Identify which cell holds the provided text, then report its [x, y] central coordinate. 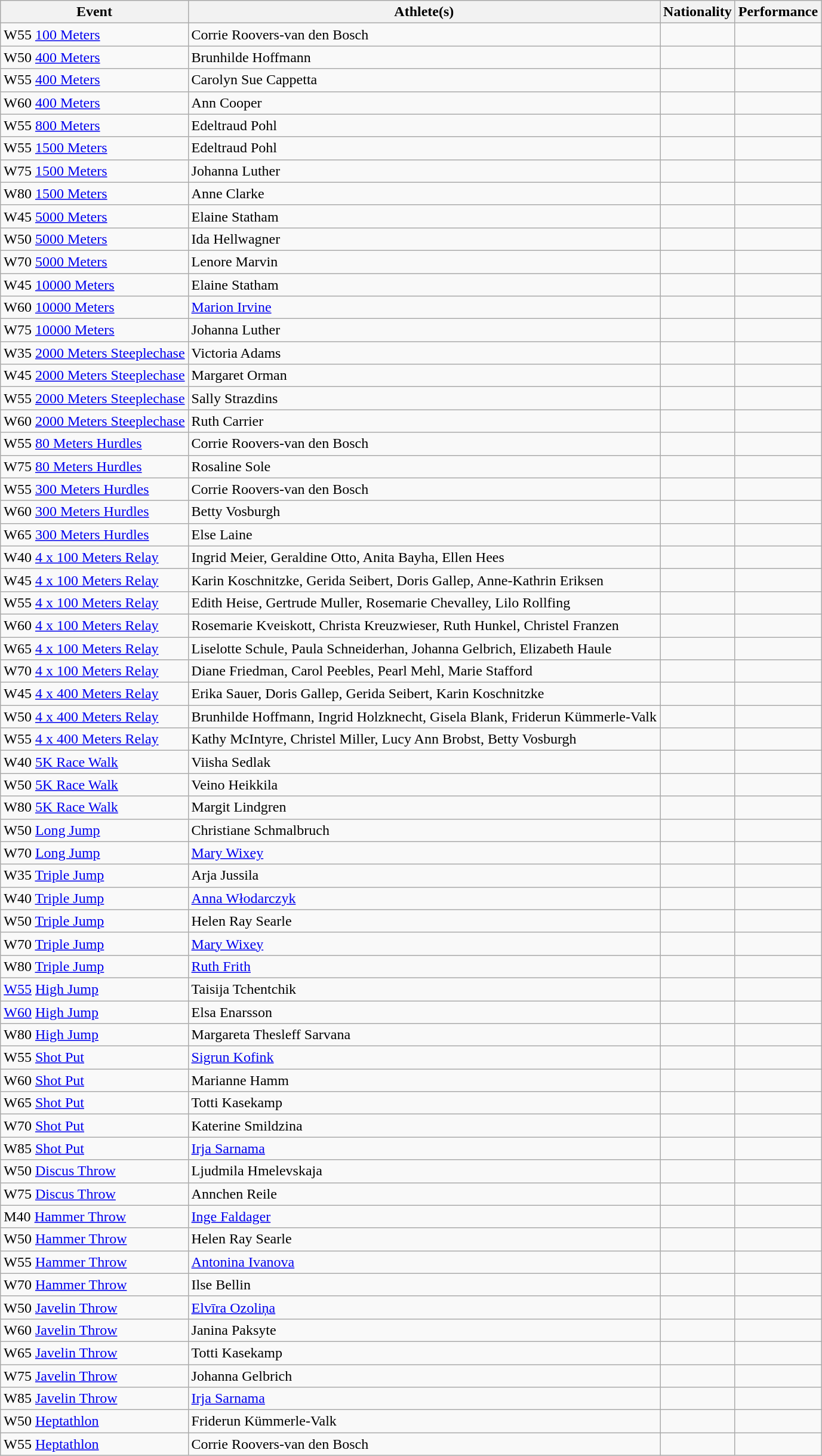
Marion Irvine [424, 308]
W50 Hammer Throw [94, 1239]
Ljudmila Hmelevskaja [424, 1171]
W55 2000 Meters Steeplechase [94, 398]
W55 4 x 400 Meters Relay [94, 739]
Anne Clarke [424, 193]
Brunhilde Hoffmann, Ingrid Holzknecht, Gisela Blank, Friderun Kümmerle-Valk [424, 717]
Ruth Carrier [424, 421]
W80 High Jump [94, 1035]
Athlete(s) [424, 12]
Elvīra Ozoliņa [424, 1307]
Performance [778, 12]
W80 1500 Meters [94, 193]
W75 1500 Meters [94, 171]
Anna Włodarczyk [424, 898]
W80 Triple Jump [94, 966]
Inge Faldager [424, 1217]
W65 Shot Put [94, 1103]
W50 4 x 400 Meters Relay [94, 717]
W70 5000 Meters [94, 262]
Sigrun Kofink [424, 1058]
Janina Paksyte [424, 1330]
Brunhilde Hoffmann [424, 57]
W75 Javelin Throw [94, 1375]
W55 Hammer Throw [94, 1262]
W60 Shot Put [94, 1080]
W50 Triple Jump [94, 921]
Margaret Orman [424, 376]
W55 Heptathlon [94, 1444]
W60 4 x 100 Meters Relay [94, 625]
Liselotte Schule, Paula Schneiderhan, Johanna Gelbrich, Elizabeth Haule [424, 648]
Carolyn Sue Cappetta [424, 80]
Margareta Thesleff Sarvana [424, 1035]
W85 Javelin Throw [94, 1399]
Kathy McIntyre, Christel Miller, Lucy Ann Brobst, Betty Vosburgh [424, 739]
W60 400 Meters [94, 103]
Viisha Sedlak [424, 762]
Johanna Gelbrich [424, 1375]
W50 400 Meters [94, 57]
W70 Shot Put [94, 1126]
W70 4 x 100 Meters Relay [94, 671]
W45 4 x 400 Meters Relay [94, 694]
W70 Hammer Throw [94, 1285]
Elsa Enarsson [424, 1012]
W55 High Jump [94, 989]
W55 100 Meters [94, 35]
Lenore Marvin [424, 262]
W40 4 x 100 Meters Relay [94, 557]
W55 300 Meters Hurdles [94, 489]
Ingrid Meier, Geraldine Otto, Anita Bayha, Ellen Hees [424, 557]
W75 80 Meters Hurdles [94, 466]
Christiane Schmalbruch [424, 830]
Veino Heikkila [424, 785]
Edith Heise, Gertrude Muller, Rosemarie Chevalley, Lilo Rollfing [424, 603]
W40 Triple Jump [94, 898]
W45 2000 Meters Steeplechase [94, 376]
W45 5000 Meters [94, 216]
W55 1500 Meters [94, 148]
Friderun Kümmerle-Valk [424, 1421]
Rosemarie Kveiskott, Christa Kreuzwieser, Ruth Hunkel, Christel Franzen [424, 625]
W65 4 x 100 Meters Relay [94, 648]
W55 80 Meters Hurdles [94, 444]
Nationality [698, 12]
Ann Cooper [424, 103]
W75 Discus Throw [94, 1194]
Antonina Ivanova [424, 1262]
W75 10000 Meters [94, 330]
Arja Jussila [424, 876]
W55 800 Meters [94, 125]
Ilse Bellin [424, 1285]
M40 Hammer Throw [94, 1217]
W55 4 x 100 Meters Relay [94, 603]
Karin Koschnitzke, Gerida Seibert, Doris Gallep, Anne-Kathrin Eriksen [424, 580]
Rosaline Sole [424, 466]
Diane Friedman, Carol Peebles, Pearl Mehl, Marie Stafford [424, 671]
W50 Heptathlon [94, 1421]
Event [94, 12]
W45 4 x 100 Meters Relay [94, 580]
W35 2000 Meters Steeplechase [94, 353]
W40 5K Race Walk [94, 762]
W35 Triple Jump [94, 876]
W60 Javelin Throw [94, 1330]
Else Laine [424, 535]
W50 Discus Throw [94, 1171]
W80 5K Race Walk [94, 807]
W50 5000 Meters [94, 239]
W85 Shot Put [94, 1148]
W50 Javelin Throw [94, 1307]
W70 Long Jump [94, 853]
Ruth Frith [424, 966]
Marianne Hamm [424, 1080]
Margit Lindgren [424, 807]
W45 10000 Meters [94, 285]
W55 Shot Put [94, 1058]
W60 2000 Meters Steeplechase [94, 421]
Erika Sauer, Doris Gallep, Gerida Seibert, Karin Koschnitzke [424, 694]
W50 Long Jump [94, 830]
W60 10000 Meters [94, 308]
Betty Vosburgh [424, 512]
W65 Javelin Throw [94, 1353]
Taisija Tchentchik [424, 989]
Ida Hellwagner [424, 239]
W70 Triple Jump [94, 944]
Katerine Smildzina [424, 1126]
W60 High Jump [94, 1012]
Sally Strazdins [424, 398]
Annchen Reile [424, 1194]
Victoria Adams [424, 353]
W55 400 Meters [94, 80]
W60 300 Meters Hurdles [94, 512]
W65 300 Meters Hurdles [94, 535]
W50 5K Race Walk [94, 785]
